Return the [x, y] coordinate for the center point of the cell that contains the specified text.  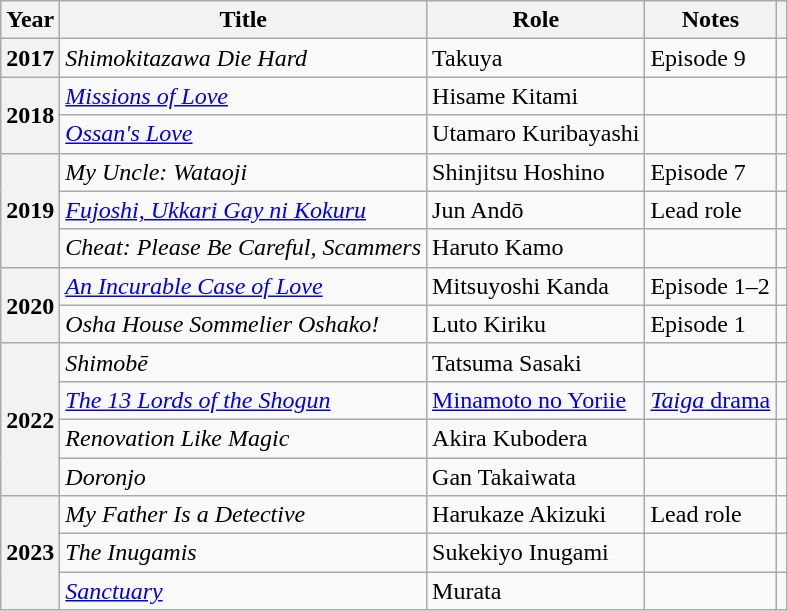
Ossan's Love [244, 134]
The 13 Lords of the Shogun [244, 400]
Taiga drama [710, 400]
Jun Andō [536, 210]
Renovation Like Magic [244, 438]
2022 [30, 419]
Osha House Sommelier Oshako! [244, 324]
Shinjitsu Hoshino [536, 172]
Utamaro Kuribayashi [536, 134]
Shimokitazawa Die Hard [244, 58]
Takuya [536, 58]
An Incurable Case of Love [244, 286]
Episode 1–2 [710, 286]
Episode 7 [710, 172]
Episode 9 [710, 58]
Missions of Love [244, 96]
Fujoshi, Ukkari Gay ni Kokuru [244, 210]
Role [536, 20]
Haruto Kamo [536, 248]
Title [244, 20]
2018 [30, 115]
Sukekiyo Inugami [536, 553]
2023 [30, 553]
Sanctuary [244, 591]
Minamoto no Yoriie [536, 400]
2019 [30, 210]
Hisame Kitami [536, 96]
My Uncle: Wataoji [244, 172]
Murata [536, 591]
Harukaze Akizuki [536, 515]
Notes [710, 20]
Gan Takaiwata [536, 477]
Akira Kubodera [536, 438]
Doronjo [244, 477]
Luto Kiriku [536, 324]
Cheat: Please Be Careful, Scammers [244, 248]
2020 [30, 305]
Year [30, 20]
Episode 1 [710, 324]
Shimobē [244, 362]
The Inugamis [244, 553]
Mitsuyoshi Kanda [536, 286]
2017 [30, 58]
Tatsuma Sasaki [536, 362]
My Father Is a Detective [244, 515]
